Return [x, y] of the center of cell containing provided text 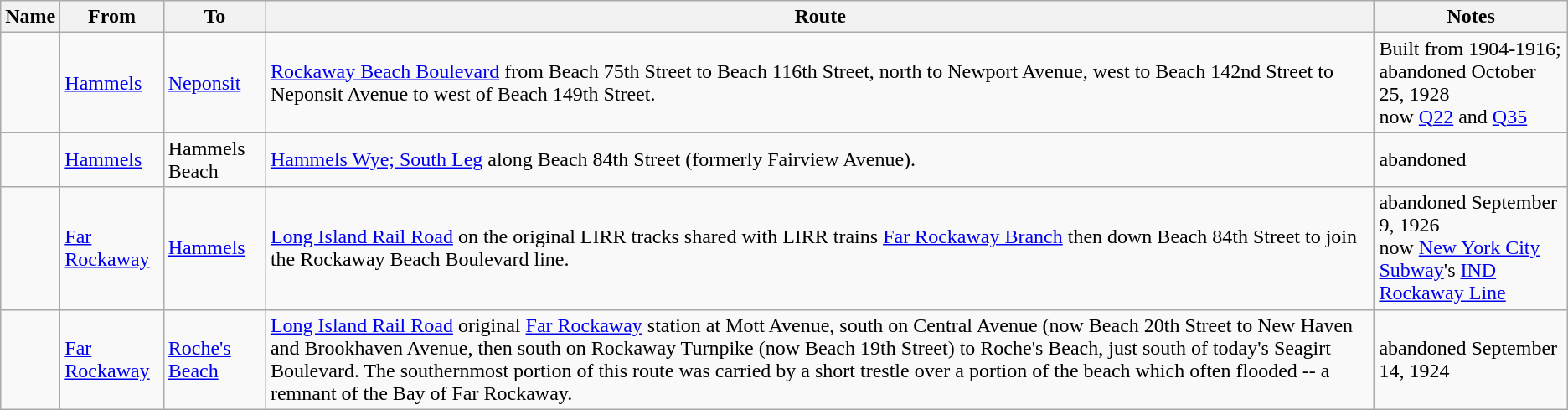
Notes [1471, 17]
Hammels Wye; South Leg along Beach 84th Street (formerly Fairview Avenue). [820, 159]
From [112, 17]
abandoned September 14, 1924 [1471, 359]
Neponsit [214, 82]
Built from 1904-1916; abandoned October 25, 1928now Q22 and Q35 [1471, 82]
Hammels Beach [214, 159]
abandoned September 9, 1926now New York City Subway's IND Rockaway Line [1471, 248]
abandoned [1471, 159]
Roche's Beach [214, 359]
Name [30, 17]
Route [820, 17]
To [214, 17]
